For the text-containing cell, return its midpoint in [X, Y] coordinate format. 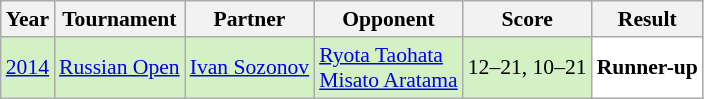
12–21, 10–21 [528, 68]
Score [528, 19]
Result [648, 19]
Ryota Taohata Misato Aratama [388, 68]
Runner-up [648, 68]
Tournament [120, 19]
2014 [28, 68]
Ivan Sozonov [250, 68]
Opponent [388, 19]
Partner [250, 19]
Year [28, 19]
Russian Open [120, 68]
